Scan for the cell matching the given text and deliver its [X, Y] coordinate at center. 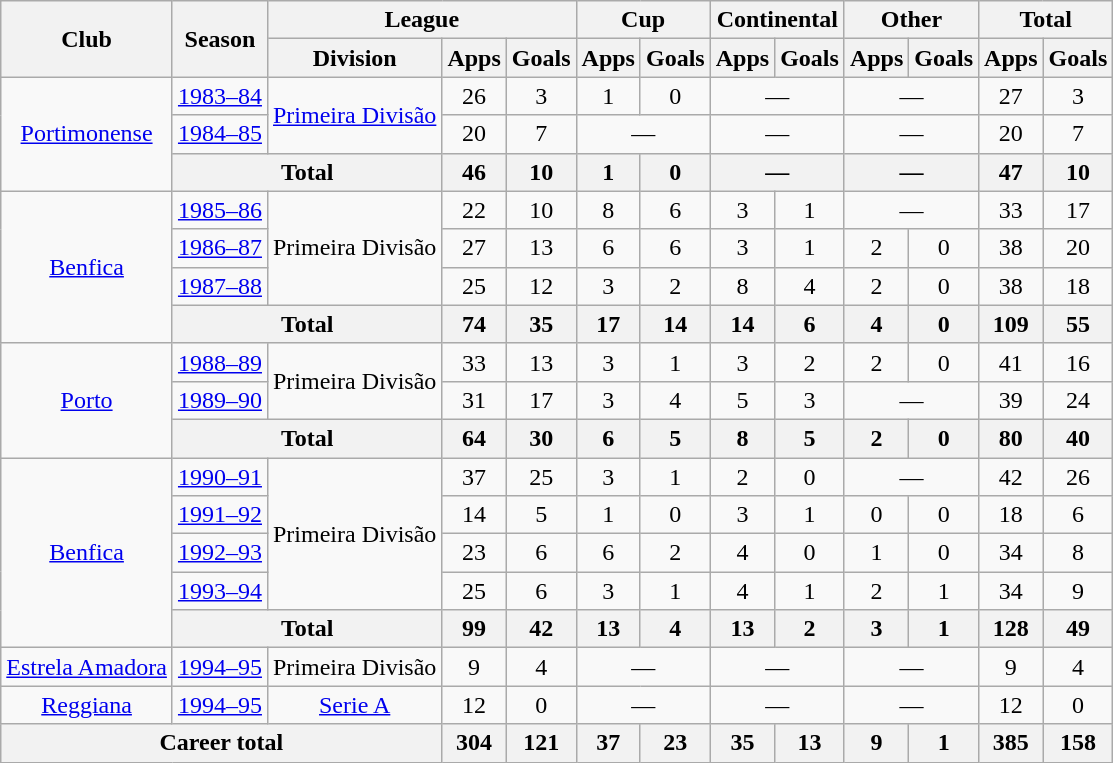
Club [87, 39]
Estrela Amadora [87, 667]
Porto [87, 400]
41 [1011, 362]
1989–90 [220, 400]
39 [1011, 400]
Reggiana [87, 705]
30 [541, 438]
1985–86 [220, 210]
16 [1078, 362]
64 [474, 438]
1988–89 [220, 362]
99 [474, 629]
1986–87 [220, 248]
Portimonense [87, 134]
128 [1011, 629]
385 [1011, 743]
1992–93 [220, 553]
1990–91 [220, 477]
1983–84 [220, 96]
Serie A [354, 705]
Career total [222, 743]
Other [911, 20]
1991–92 [220, 515]
1987–88 [220, 286]
74 [474, 324]
121 [541, 743]
Continental [777, 20]
Cup [643, 20]
League [422, 20]
24 [1078, 400]
Division [354, 58]
22 [474, 210]
Season [220, 39]
47 [1011, 172]
158 [1078, 743]
1984–85 [220, 134]
49 [1078, 629]
46 [474, 172]
55 [1078, 324]
80 [1011, 438]
40 [1078, 438]
109 [1011, 324]
1993–94 [220, 591]
304 [474, 743]
31 [474, 400]
